Pinpoint the cell where the given text exists, returning its [X, Y] midpoint coordinate. 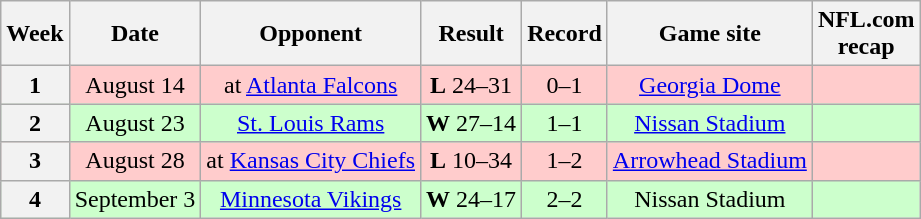
August 28 [135, 161]
2 [35, 123]
August 14 [135, 85]
Georgia Dome [710, 85]
Game site [710, 34]
Week [35, 34]
4 [35, 199]
1 [35, 85]
at Kansas City Chiefs [311, 161]
0–1 [565, 85]
W 24–17 [472, 199]
Date [135, 34]
Result [472, 34]
St. Louis Rams [311, 123]
Minnesota Vikings [311, 199]
1–1 [565, 123]
3 [35, 161]
L 24–31 [472, 85]
1–2 [565, 161]
September 3 [135, 199]
Arrowhead Stadium [710, 161]
2–2 [565, 199]
at Atlanta Falcons [311, 85]
Opponent [311, 34]
NFL.comrecap [866, 34]
Record [565, 34]
August 23 [135, 123]
W 27–14 [472, 123]
L 10–34 [472, 161]
